Locate the cell with the specified text and output its (x, y) center coordinate. 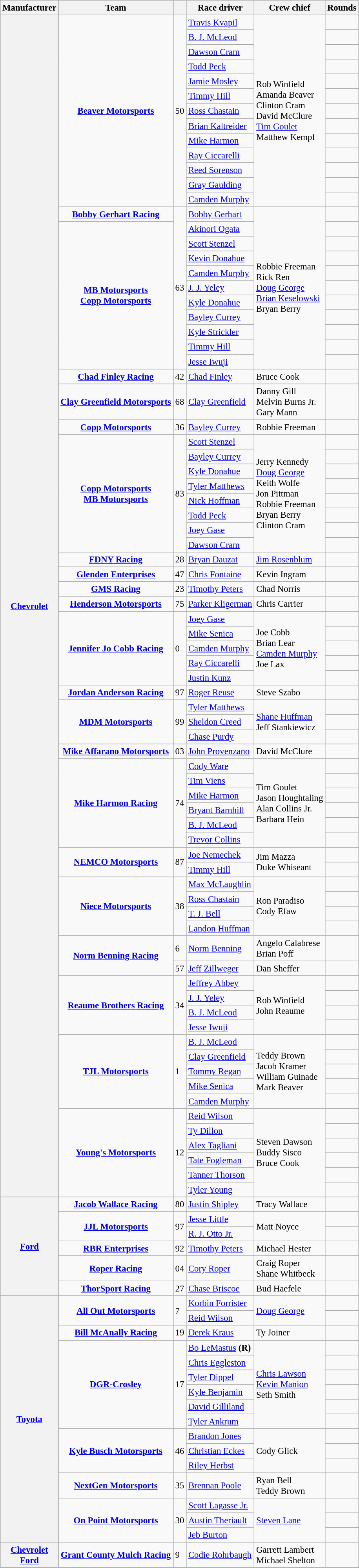
Justin Shipley (221, 1204)
Matt Noyce (290, 1226)
Rounds (342, 8)
Jerry Kennedy Doug George Keith Wolfe Jon Pittman Robbie Freeman Bryan Berry Clinton Cram (290, 493)
GMS Racing (116, 589)
Landon Huffman (221, 928)
19 (180, 1333)
Bo LeMastus (R) (221, 1348)
Teddy Brown Jacob Kramer William Guinade Mark Beaver (290, 1071)
Parker Kligerman (221, 604)
Kyle Busch Motorsports (116, 1451)
Reaume Brothers Racing (116, 1005)
DGR-Crosley (116, 1384)
Manufacturer (29, 8)
MDM Motorsports (116, 722)
Toyota (29, 1419)
John Provenzano (221, 751)
Jamie Mosley (221, 82)
Norm Benning Racing (116, 956)
Ty Dillon (221, 1131)
Young's Motorsports (116, 1153)
Ron Paradiso Cody Efaw (290, 906)
Jordan Anderson Racing (116, 693)
Scott Lagasse Jr. (221, 1506)
Grant County Mulch Racing (116, 1555)
Bobby Gerhart (221, 214)
Cody Glick (290, 1451)
Jeffrey Abbey (221, 983)
Copp Motorsports MB Motorsports (116, 493)
Clay Greenfield Motorsports (116, 402)
Bobby Gerhart Racing (116, 214)
04 (180, 1268)
Ryan Bell Teddy Brown (290, 1486)
Codie Rohrbaugh (221, 1555)
Steve Szabo (290, 693)
Danny Gill Melvin Burns Jr. Gary Mann (290, 402)
Kyle Benjamin (221, 1392)
Max McLaughlin (221, 884)
Chase Briscoe (221, 1289)
Derek Kraus (221, 1333)
Bud Haefele (290, 1289)
Cory Roper (221, 1268)
Sheldon Creed (221, 722)
NextGen Motorsports (116, 1486)
Chevrolet (29, 606)
Jesse Little (221, 1219)
Chris Carrier (290, 604)
Cody Ware (221, 766)
Race driver (221, 8)
RBR Enterprises (116, 1249)
Kevin Ingram (290, 575)
Joe Nemechek (221, 855)
0 (180, 648)
Brian Kaltreider (221, 126)
Bruce Cook (290, 377)
Travis Kvapil (221, 23)
6 (180, 948)
Beaver Motorsports (116, 111)
Jeb Burton (221, 1535)
87 (180, 862)
MB Motorsports Copp Motorsports (116, 295)
Tanner Thorson (221, 1175)
Tommy Regan (221, 1072)
63 (180, 288)
JJL Motorsports (116, 1226)
Roper Racing (116, 1268)
Tim Goulet Jason Houghtaling Alan Collins Jr. Barbara Hein (290, 803)
Tyler Dippel (221, 1377)
Copp Motorsports (116, 427)
Jacob Wallace Racing (116, 1204)
Justin Kunz (221, 678)
Garrett Lambert Michael Shelton (290, 1555)
Riley Herbst (221, 1466)
Ford (29, 1246)
Alex Tagliani (221, 1145)
Brandon Jones (221, 1436)
17 (180, 1384)
46 (180, 1451)
Chris Eggleston (221, 1362)
ThorSport Racing (116, 1289)
Brennan Poole (221, 1486)
Bryant Barnhill (221, 810)
Jim Rosenblum (290, 560)
Henderson Motorsports (116, 604)
Rob Winfield John Reaume (290, 1005)
42 (180, 377)
Chad Norris (290, 589)
Roger Reuse (221, 693)
Korbin Forrister (221, 1303)
Mike Affarano Motorsports (116, 751)
35 (180, 1486)
Tate Fogleman (221, 1160)
30 (180, 1520)
83 (180, 493)
Tracy Wallace (290, 1204)
75 (180, 604)
R. J. Otto Jr. (221, 1234)
Craig Roper Shane Whitbeck (290, 1268)
Chris Fontaine (221, 575)
Michael Hester (290, 1249)
92 (180, 1249)
Tyler Ankrum (221, 1421)
Gray Gaulding (221, 185)
Chris Lawson Kevin Manion Seth Smith (290, 1384)
Tim Viens (221, 781)
David McClure (290, 751)
Joe Cobb Brian Lear Camden Murphy Joe Lax (290, 648)
Jennifer Jo Cobb Racing (116, 648)
03 (180, 751)
Norm Benning (221, 948)
Ty Joiner (290, 1333)
34 (180, 1005)
Robbie Freeman Rick Ren Doug George Brian Keselowski Bryan Berry (290, 288)
Rob Winfield Amanda Beaver Clinton Cram David McClure Tim Goulet Matthew Kempf (290, 111)
Shane Huffman Jeff Stankiewicz (290, 722)
68 (180, 402)
Chad Finley (221, 377)
9 (180, 1555)
Chevrolet Ford (29, 1555)
Steven Lane (290, 1520)
23 (180, 589)
Crew chief (290, 8)
57 (180, 968)
Bryan Dauzat (221, 560)
Tyler Young (221, 1190)
47 (180, 575)
TJL Motorsports (116, 1071)
74 (180, 803)
David Gilliland (221, 1407)
12 (180, 1153)
Kyle Strickler (221, 332)
FDNY Racing (116, 560)
Austin Theriault (221, 1521)
Glenden Enterprises (116, 575)
Team (116, 8)
50 (180, 111)
All Out Motorsports (116, 1311)
80 (180, 1204)
27 (180, 1289)
Niece Motorsports (116, 906)
T. J. Bell (221, 914)
Chase Purdy (221, 737)
Bill McAnally Racing (116, 1333)
38 (180, 906)
Christian Eckes (221, 1451)
Trevor Collins (221, 840)
Doug George (290, 1311)
NEMCO Motorsports (116, 862)
Jim Mazza Duke Whiseant (290, 862)
Dan Sheffer (290, 968)
On Point Motorsports (116, 1520)
28 (180, 560)
36 (180, 427)
99 (180, 722)
Chad Finley Racing (116, 377)
Kevin Donahue (221, 258)
Nick Hoffman (221, 501)
Jeff Zillweger (221, 968)
Angelo Calabrese Brian Poff (290, 948)
Robbie Freeman (290, 427)
Mike Harmon Racing (116, 803)
1 (180, 1071)
7 (180, 1311)
Steven Dawson Buddy Sisco Bruce Cook (290, 1153)
Reed Sorenson (221, 170)
Akinori Ogata (221, 229)
